Search for the cell housing the specified text and yield its (X, Y) center coordinate. 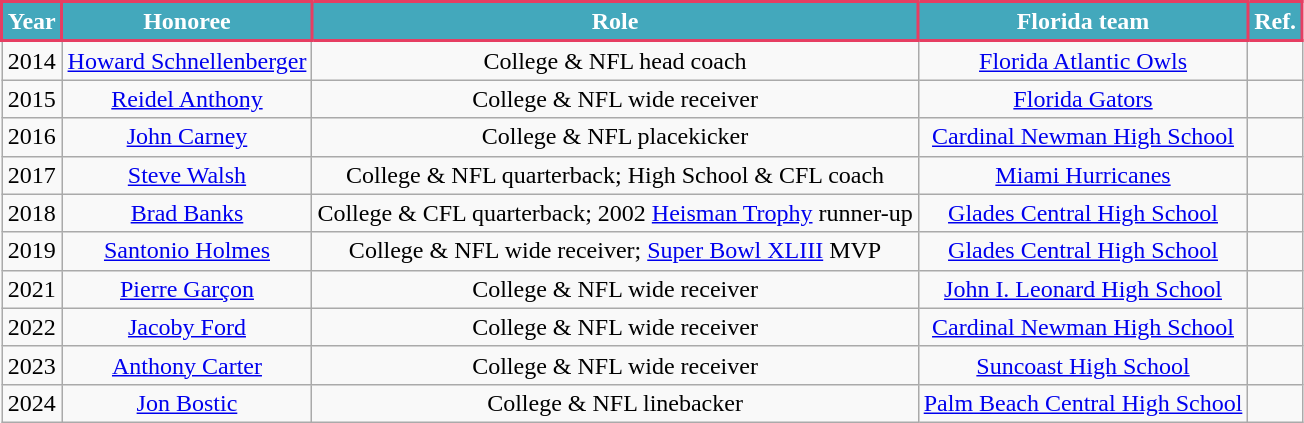
Brad Banks (187, 213)
Miami Hurricanes (1083, 175)
Anthony Carter (187, 365)
Ref. (1276, 22)
College & NFL placekicker (615, 137)
2018 (32, 213)
College & NFL linebacker (615, 403)
2016 (32, 137)
2015 (32, 99)
Steve Walsh (187, 175)
College & NFL quarterback; High School & CFL coach (615, 175)
Role (615, 22)
Suncoast High School (1083, 365)
John I. Leonard High School (1083, 289)
2017 (32, 175)
Howard Schnellenberger (187, 60)
Jon Bostic (187, 403)
Florida Atlantic Owls (1083, 60)
Florida Gators (1083, 99)
Reidel Anthony (187, 99)
Year (32, 22)
2021 (32, 289)
Pierre Garçon (187, 289)
Honoree (187, 22)
John Carney (187, 137)
2014 (32, 60)
College & NFL wide receiver; Super Bowl XLIII MVP (615, 251)
2022 (32, 327)
Palm Beach Central High School (1083, 403)
College & CFL quarterback; 2002 Heisman Trophy runner-up (615, 213)
Santonio Holmes (187, 251)
Jacoby Ford (187, 327)
2024 (32, 403)
2023 (32, 365)
Florida team (1083, 22)
2019 (32, 251)
College & NFL head coach (615, 60)
